Return the [x, y] coordinate for the center point of the cell that contains the specified text.  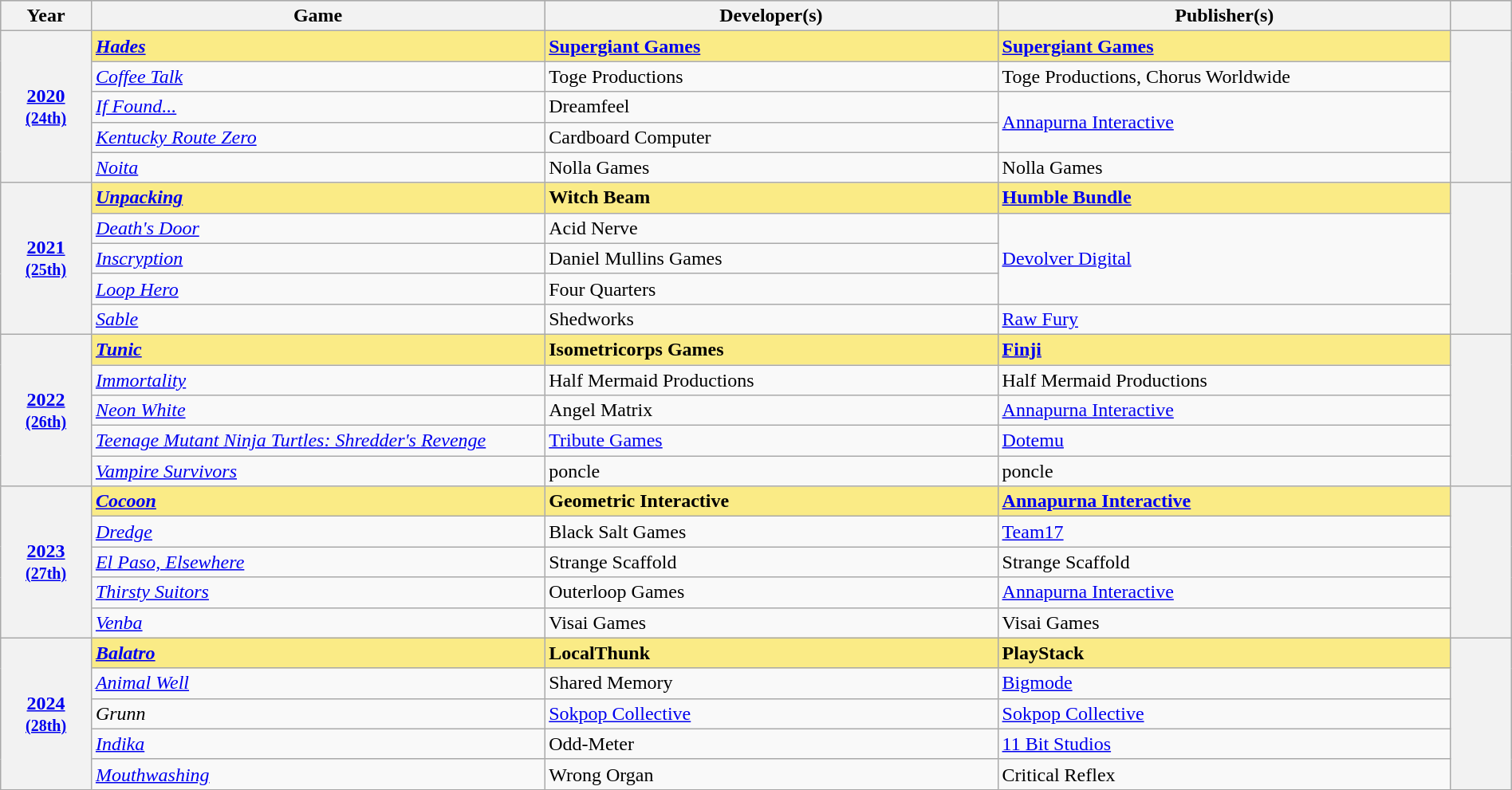
Angel Matrix [771, 411]
Indika [317, 744]
Balatro [317, 653]
Bigmode [1224, 683]
Toge Productions, Chorus Worldwide [1224, 77]
Inscryption [317, 258]
Outerloop Games [771, 592]
2024 (28th) [46, 713]
LocalThunk [771, 653]
Immortality [317, 380]
Year [46, 16]
Shedworks [771, 319]
Grunn [317, 713]
PlayStack [1224, 653]
Team17 [1224, 532]
Animal Well [317, 683]
Isometricorps Games [771, 349]
Publisher(s) [1224, 16]
Dotemu [1224, 441]
Dreamfeel [771, 107]
Wrong Organ [771, 774]
Cardboard Computer [771, 137]
Tribute Games [771, 441]
11 Bit Studios [1224, 744]
Odd-Meter [771, 744]
Death's Door [317, 228]
Vampire Survivors [317, 471]
Kentucky Route Zero [317, 137]
2022 (26th) [46, 410]
Cocoon [317, 501]
Toge Productions [771, 77]
Noita [317, 167]
Black Salt Games [771, 532]
Tunic [317, 349]
Finji [1224, 349]
Sable [317, 319]
Teenage Mutant Ninja Turtles: Shredder's Revenge [317, 441]
Acid Nerve [771, 228]
Hades [317, 46]
Geometric Interactive [771, 501]
Game [317, 16]
Unpacking [317, 198]
Shared Memory [771, 683]
Mouthwashing [317, 774]
2023 (27th) [46, 562]
Thirsty Suitors [317, 592]
2021 (25th) [46, 258]
Neon White [317, 411]
Raw Fury [1224, 319]
Daniel Mullins Games [771, 258]
If Found... [317, 107]
Critical Reflex [1224, 774]
Coffee Talk [317, 77]
Witch Beam [771, 198]
Humble Bundle [1224, 198]
Developer(s) [771, 16]
Four Quarters [771, 289]
El Paso, Elsewhere [317, 562]
Devolver Digital [1224, 258]
Loop Hero [317, 289]
Dredge [317, 532]
Venba [317, 623]
2020 (24th) [46, 107]
